For the text-containing cell, return its midpoint in (X, Y) coordinate format. 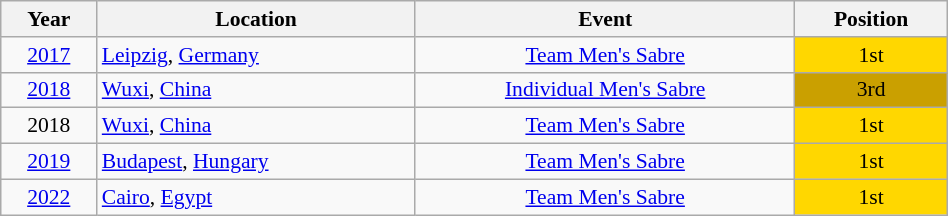
Individual Men's Sabre (605, 90)
2022 (49, 197)
2019 (49, 162)
3rd (871, 90)
Position (871, 19)
Leipzig, Germany (256, 55)
Budapest, Hungary (256, 162)
Event (605, 19)
Location (256, 19)
Cairo, Egypt (256, 197)
2017 (49, 55)
Year (49, 19)
